Return the (x, y) coordinate for the center point of the cell that contains the specified text.  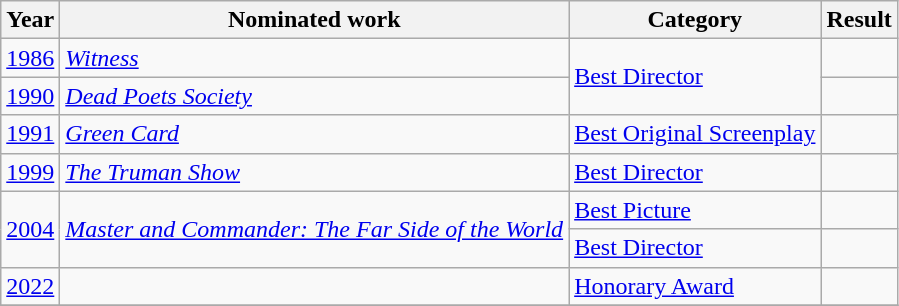
Dead Poets Society (314, 96)
Best Picture (695, 210)
2004 (30, 229)
2022 (30, 286)
1986 (30, 58)
The Truman Show (314, 172)
Honorary Award (695, 286)
1990 (30, 96)
Witness (314, 58)
1999 (30, 172)
1991 (30, 134)
Green Card (314, 134)
Year (30, 20)
Result (859, 20)
Best Original Screenplay (695, 134)
Category (695, 20)
Nominated work (314, 20)
Master and Commander: The Far Side of the World (314, 229)
